Output the [x, y] coordinate of the center of the cell containing the given text.  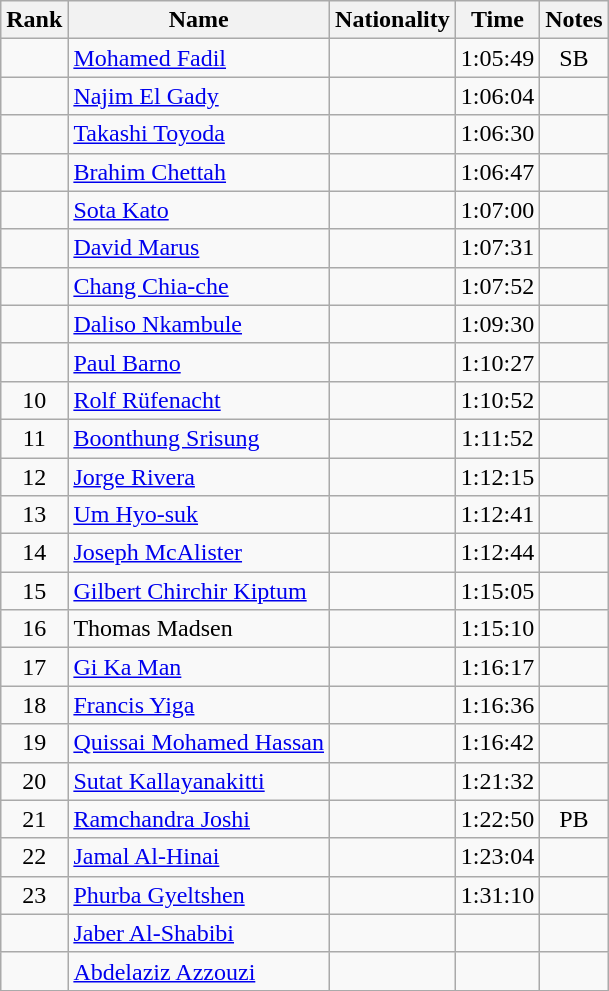
1:12:15 [497, 477]
Rolf Rüfenacht [199, 400]
1:09:30 [497, 324]
1:06:04 [497, 96]
1:10:52 [497, 400]
Sutat Kallayanakitti [199, 781]
1:15:10 [497, 629]
17 [34, 667]
1:10:27 [497, 362]
Ramchandra Joshi [199, 819]
1:15:05 [497, 591]
21 [34, 819]
Francis Yiga [199, 705]
Thomas Madsen [199, 629]
1:12:41 [497, 515]
13 [34, 515]
22 [34, 857]
14 [34, 553]
Boonthung Srisung [199, 438]
11 [34, 438]
Notes [574, 20]
1:05:49 [497, 58]
PB [574, 819]
1:23:04 [497, 857]
18 [34, 705]
Phurba Gyeltshen [199, 895]
Time [497, 20]
15 [34, 591]
23 [34, 895]
1:12:44 [497, 553]
Takashi Toyoda [199, 134]
Jamal Al-Hinai [199, 857]
Gilbert Chirchir Kiptum [199, 591]
Quissai Mohamed Hassan [199, 743]
Brahim Chettah [199, 172]
Daliso Nkambule [199, 324]
1:06:30 [497, 134]
16 [34, 629]
1:16:36 [497, 705]
Gi Ka Man [199, 667]
Sota Kato [199, 210]
David Marus [199, 248]
Name [199, 20]
Jaber Al-Shabibi [199, 933]
Rank [34, 20]
1:11:52 [497, 438]
12 [34, 477]
1:07:52 [497, 286]
20 [34, 781]
1:07:31 [497, 248]
Jorge Rivera [199, 477]
Chang Chia-che [199, 286]
1:16:42 [497, 743]
Abdelaziz Azzouzi [199, 971]
1:22:50 [497, 819]
10 [34, 400]
1:07:00 [497, 210]
SB [574, 58]
Mohamed Fadil [199, 58]
Nationality [393, 20]
1:16:17 [497, 667]
Najim El Gady [199, 96]
Paul Barno [199, 362]
1:06:47 [497, 172]
19 [34, 743]
1:21:32 [497, 781]
1:31:10 [497, 895]
Um Hyo-suk [199, 515]
Joseph McAlister [199, 553]
